Pinpoint the cell where the given text exists, returning its [X, Y] midpoint coordinate. 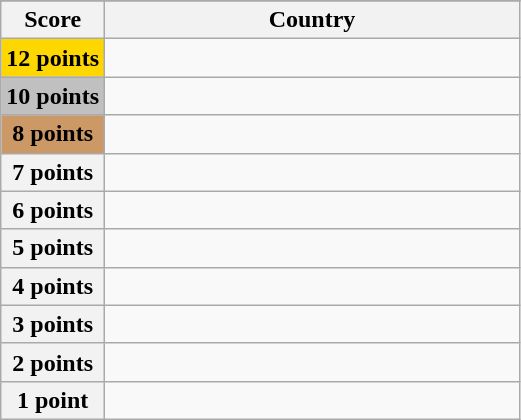
8 points [53, 134]
7 points [53, 172]
10 points [53, 96]
6 points [53, 210]
Country [312, 20]
5 points [53, 248]
1 point [53, 400]
2 points [53, 362]
Score [53, 20]
4 points [53, 286]
12 points [53, 58]
3 points [53, 324]
